Extract the [X, Y] coordinate from the center of the cell holding the provided text.  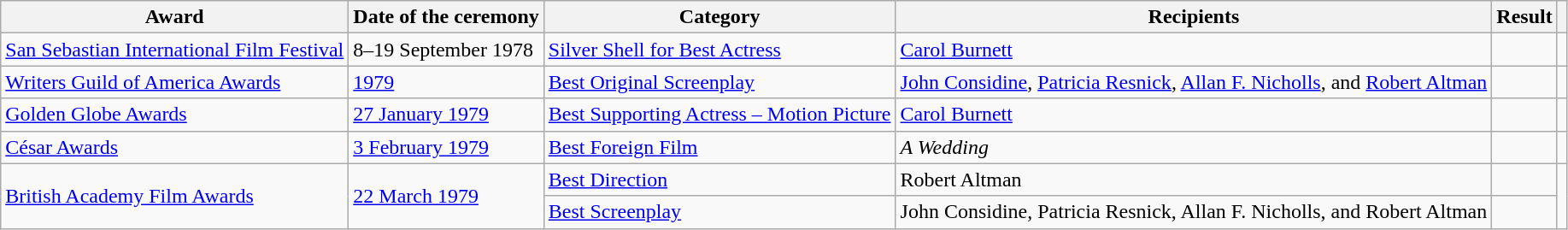
1979 [446, 82]
César Awards [174, 147]
3 February 1979 [446, 147]
A Wedding [1194, 147]
Category [719, 17]
8–19 September 1978 [446, 50]
British Academy Film Awards [174, 196]
Robert Altman [1194, 180]
San Sebastian International Film Festival [174, 50]
Best Foreign Film [719, 147]
Golden Globe Awards [174, 115]
Writers Guild of America Awards [174, 82]
Award [174, 17]
Best Original Screenplay [719, 82]
Silver Shell for Best Actress [719, 50]
Recipients [1194, 17]
Best Screenplay [719, 212]
Best Supporting Actress – Motion Picture [719, 115]
Result [1524, 17]
Date of the ceremony [446, 17]
22 March 1979 [446, 196]
Best Direction [719, 180]
27 January 1979 [446, 115]
